Scan for the cell matching the given text and deliver its (X, Y) coordinate at center. 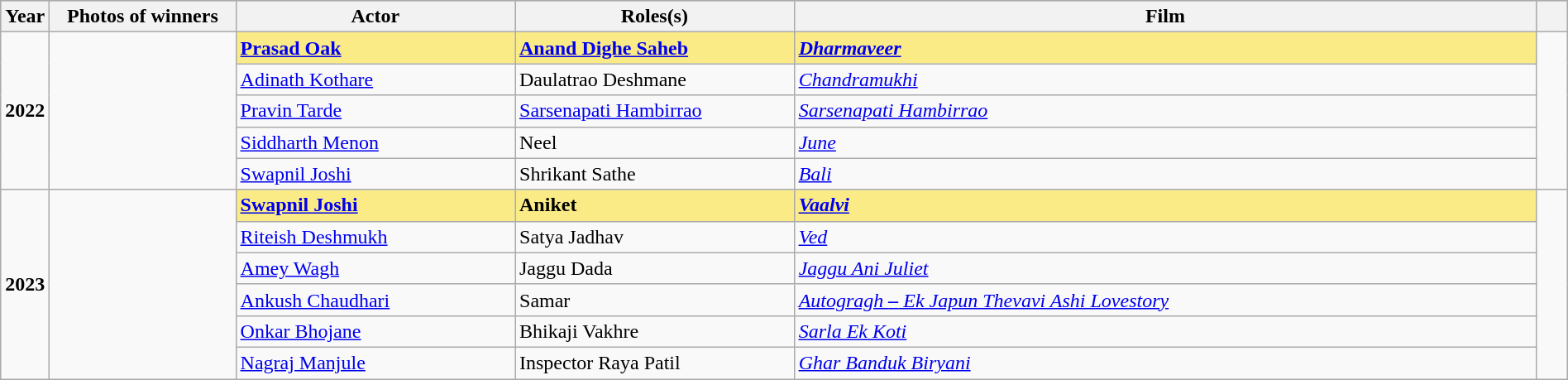
Ved (1165, 237)
Jaggu Ani Juliet (1165, 268)
Daulatrao Deshmane (654, 79)
Riteish Deshmukh (375, 237)
Aniket (654, 205)
Samar (654, 300)
Autogragh – Ek Japun Thevavi Ashi Lovestory (1165, 300)
Pravin Tarde (375, 111)
Chandramukhi (1165, 79)
Prasad Oak (375, 48)
2023 (25, 284)
Dharmaveer (1165, 48)
Sarla Ek Koti (1165, 331)
Year (25, 17)
2022 (25, 111)
Roles(s) (654, 17)
Adinath Kothare (375, 79)
Neel (654, 142)
Film (1165, 17)
Bali (1165, 174)
Inspector Raya Patil (654, 363)
Jaggu Dada (654, 268)
Photos of winners (142, 17)
Ankush Chaudhari (375, 300)
Ghar Banduk Biryani (1165, 363)
Amey Wagh (375, 268)
Shrikant Sathe (654, 174)
Vaalvi (1165, 205)
Satya Jadhav (654, 237)
June (1165, 142)
Actor (375, 17)
Siddharth Menon (375, 142)
Bhikaji Vakhre (654, 331)
Anand Dighe Saheb (654, 48)
Onkar Bhojane (375, 331)
Nagraj Manjule (375, 363)
